Output the (x, y) coordinate of the center of the cell containing the given text.  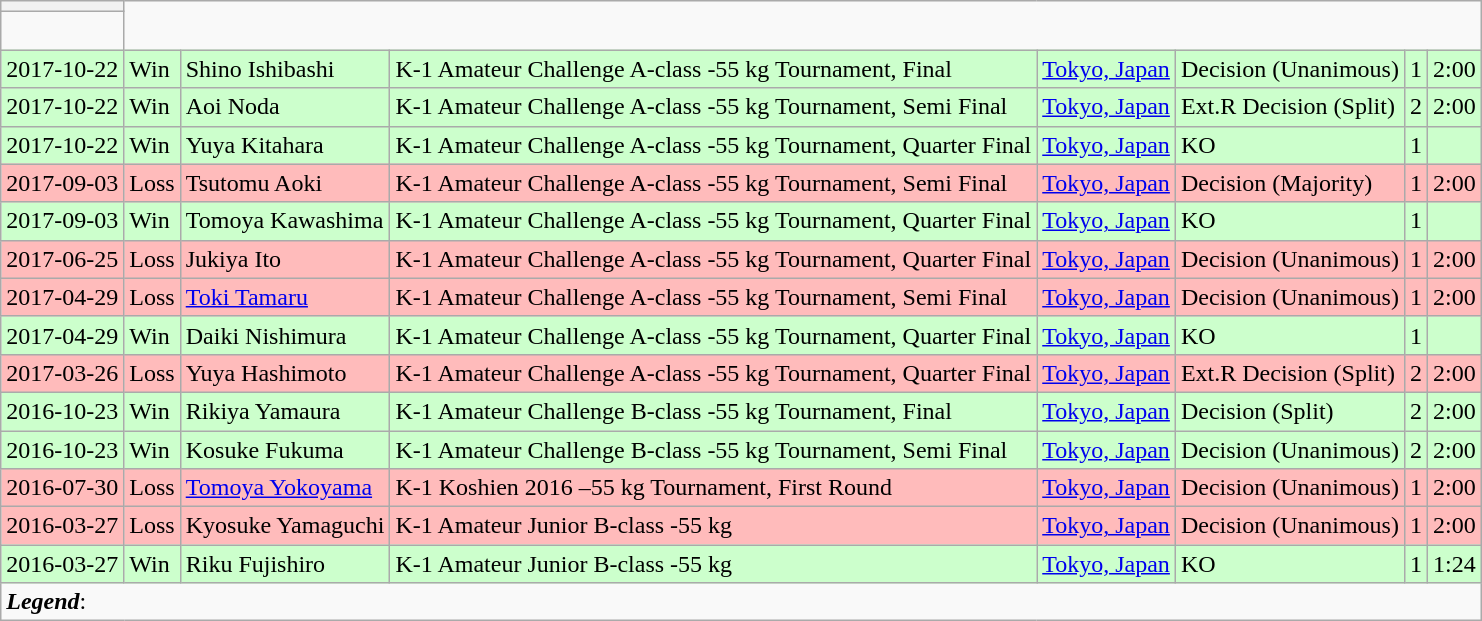
Legend: (741, 602)
2016-07-30 (62, 488)
K-1 Amateur Challenge A-class -55 kg Tournament, Final (714, 69)
Kyosuke Yamaguchi (285, 526)
Kosuke Fukuma (285, 449)
1:24 (1455, 564)
Tomoya Kawashima (285, 221)
K-1 Koshien 2016 –55 kg Tournament, First Round (714, 488)
Decision (Majority) (1290, 183)
Tomoya Yokoyama (285, 488)
Jukiya Ito (285, 259)
2017-03-26 (62, 373)
Decision (Split) (1290, 411)
Riku Fujishiro (285, 564)
Yuya Hashimoto (285, 373)
2017-06-25 (62, 259)
Daiki Nishimura (285, 335)
Rikiya Yamaura (285, 411)
K-1 Amateur Challenge B-class -55 kg Tournament, Semi Final (714, 449)
Yuya Kitahara (285, 145)
Toki Tamaru (285, 297)
Aoi Noda (285, 107)
K-1 Amateur Challenge B-class -55 kg Tournament, Final (714, 411)
Tsutomu Aoki (285, 183)
Shino Ishibashi (285, 69)
